Return the (x, y) coordinate for the center point of the cell that contains the specified text.  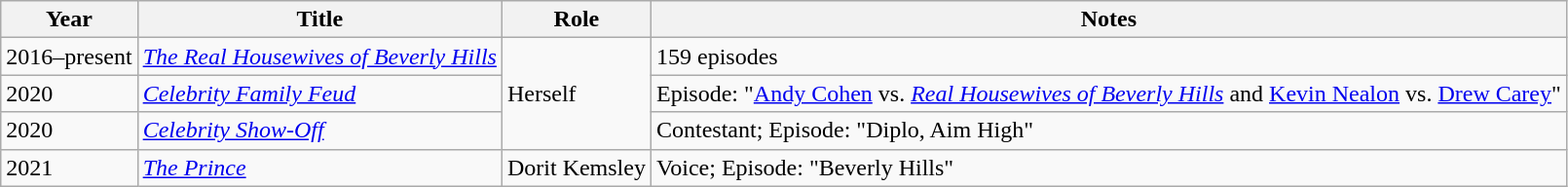
Title (319, 19)
Role (577, 19)
Contestant; Episode: "Diplo, Aim High" (1108, 131)
The Real Housewives of Beverly Hills (319, 56)
2021 (69, 168)
Year (69, 19)
Voice; Episode: "Beverly Hills" (1108, 168)
Herself (577, 93)
Celebrity Show-Off (319, 131)
The Prince (319, 168)
Episode: "Andy Cohen vs. Real Housewives of Beverly Hills and Kevin Nealon vs. Drew Carey" (1108, 93)
159 episodes (1108, 56)
Dorit Kemsley (577, 168)
2016–present (69, 56)
Notes (1108, 19)
Celebrity Family Feud (319, 93)
